Scan for the cell matching the given text and deliver its (x, y) coordinate at center. 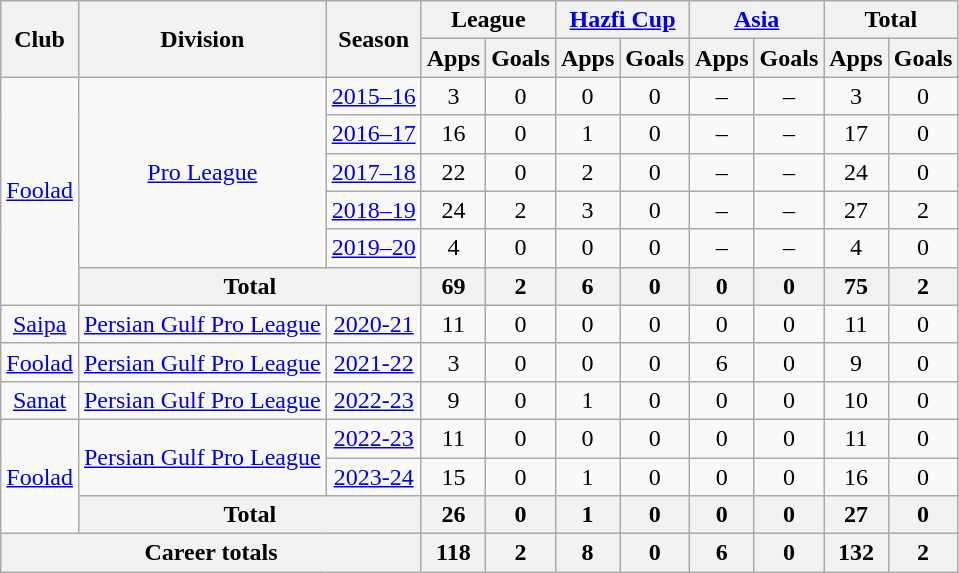
75 (856, 286)
2018–19 (374, 210)
Division (202, 39)
2017–18 (374, 172)
22 (453, 172)
118 (453, 553)
17 (856, 134)
Career totals (211, 553)
10 (856, 400)
69 (453, 286)
Sanat (40, 400)
2020-21 (374, 324)
2019–20 (374, 248)
Saipa (40, 324)
Hazfi Cup (622, 20)
League (488, 20)
26 (453, 515)
2023-24 (374, 477)
2015–16 (374, 96)
2021-22 (374, 362)
8 (587, 553)
Club (40, 39)
Asia (757, 20)
Pro League (202, 172)
132 (856, 553)
2016–17 (374, 134)
Season (374, 39)
15 (453, 477)
